Find where the given text appears and provide that cell's center as [x, y] coordinate. 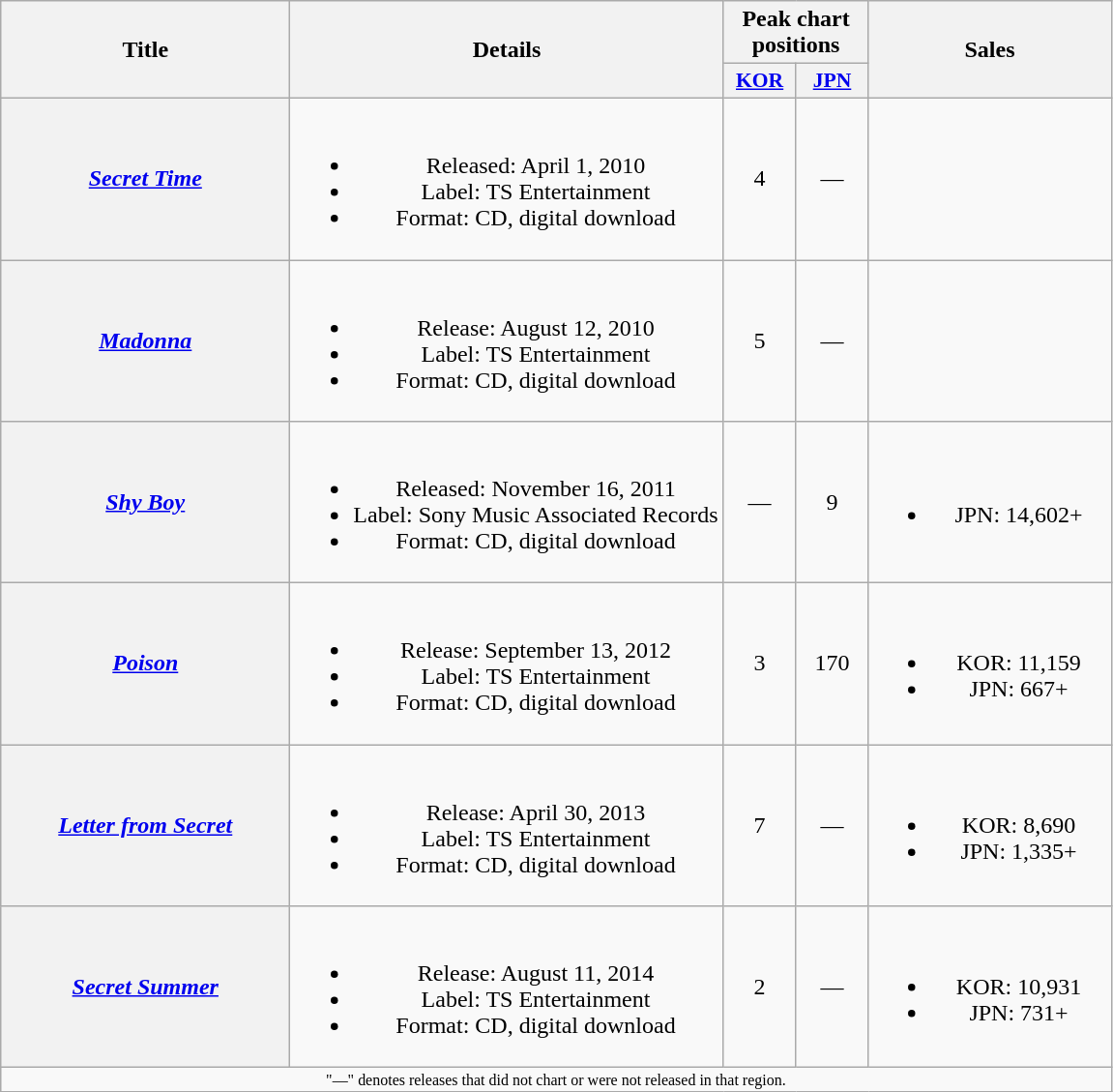
"—" denotes releases that did not chart or were not released in that region. [556, 1079]
7 [760, 826]
KOR: 11,159JPN: 667+ [990, 664]
3 [760, 664]
Secret Summer [145, 987]
2 [760, 987]
Poison [145, 664]
JPN: 14,602+ [990, 503]
5 [760, 340]
JPN [832, 81]
Release: August 12, 2010 Label: TS EntertainmentFormat: CD, digital download [507, 340]
KOR [760, 81]
Secret Time [145, 178]
Title [145, 50]
Details [507, 50]
Sales [990, 50]
Peak chart positions [796, 33]
Release: August 11, 2014 Label: TS EntertainmentFormat: CD, digital download [507, 987]
Letter from Secret [145, 826]
Released: April 1, 2010 Label: TS EntertainmentFormat: CD, digital download [507, 178]
Release: April 30, 2013 Label: TS EntertainmentFormat: CD, digital download [507, 826]
Released: November 16, 2011 Label: Sony Music Associated RecordsFormat: CD, digital download [507, 503]
Shy Boy [145, 503]
Madonna [145, 340]
KOR: 10,931JPN: 731+ [990, 987]
4 [760, 178]
Release: September 13, 2012 Label: TS EntertainmentFormat: CD, digital download [507, 664]
KOR: 8,690JPN: 1,335+ [990, 826]
170 [832, 664]
9 [832, 503]
